Search for the cell housing the specified text and yield its [x, y] center coordinate. 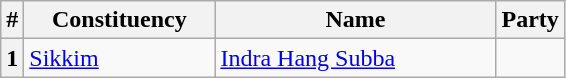
Sikkim [120, 58]
1 [12, 58]
Constituency [120, 20]
# [12, 20]
Name [356, 20]
Indra Hang Subba [356, 58]
Party [530, 20]
